Capture the cell that displays the provided text and extract its (X, Y) central coordinate. 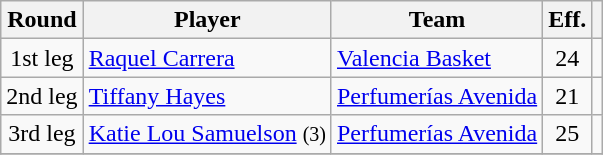
2nd leg (42, 96)
3rd leg (42, 134)
Katie Lou Samuelson (3) (207, 134)
24 (568, 58)
21 (568, 96)
Raquel Carrera (207, 58)
Player (207, 20)
Eff. (568, 20)
Team (436, 20)
25 (568, 134)
1st leg (42, 58)
Tiffany Hayes (207, 96)
Round (42, 20)
Valencia Basket (436, 58)
